Return the (x, y) coordinate for the center point of the cell that contains the specified text.  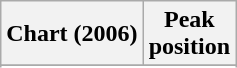
Chart (2006) (72, 34)
Peakposition (189, 34)
